Provide the (X, Y) coordinate of the cell's center where the given text is located.  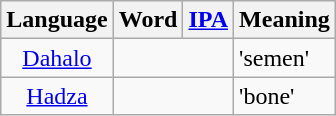
'bone' (285, 96)
Dahalo (57, 58)
Meaning (285, 20)
Hadza (57, 96)
IPA (208, 20)
Language (57, 20)
'semen' (285, 58)
Word (148, 20)
